Locate the cell with the specified text and output its (X, Y) center coordinate. 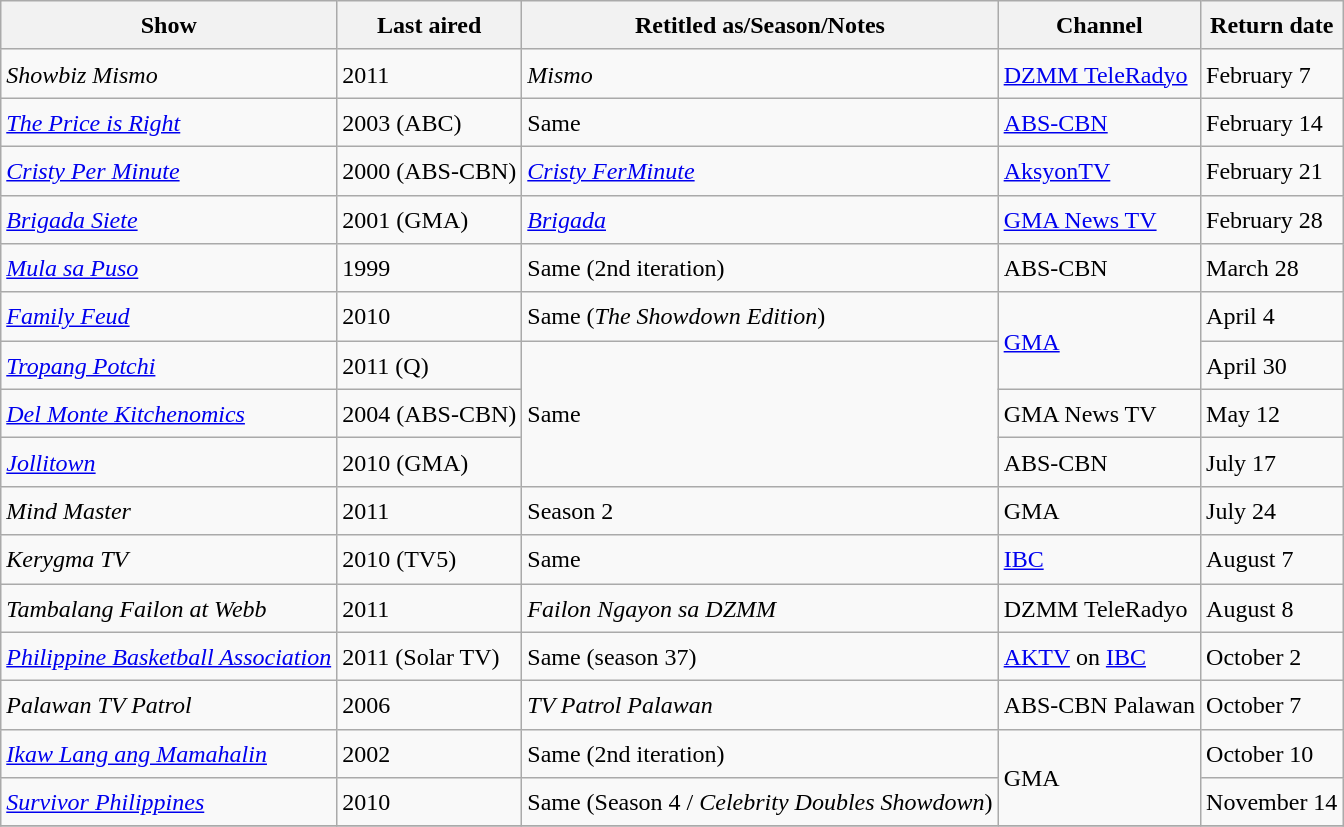
October 2 (1272, 656)
2011 (Solar TV) (430, 656)
2001 (GMA) (430, 220)
Show (169, 26)
October 10 (1272, 754)
Cristy FerMinute (760, 170)
Tambalang Failon at Webb (169, 608)
August 8 (1272, 608)
2006 (430, 706)
Brigada Siete (169, 220)
Return date (1272, 26)
The Price is Right (169, 122)
Retitled as/Season/Notes (760, 26)
April 30 (1272, 366)
Same (season 37) (760, 656)
TV Patrol Palawan (760, 706)
2002 (430, 754)
October 7 (1272, 706)
Last aired (430, 26)
Tropang Potchi (169, 366)
May 12 (1272, 414)
2000 (ABS-CBN) (430, 170)
February 28 (1272, 220)
IBC (1099, 560)
2011 (Q) (430, 366)
AksyonTV (1099, 170)
Del Monte Kitchenomics (169, 414)
AKTV on IBC (1099, 656)
April 4 (1272, 316)
ABS-CBN Palawan (1099, 706)
Brigada (760, 220)
Mind Master (169, 510)
November 14 (1272, 802)
Showbiz Mismo (169, 74)
Cristy Per Minute (169, 170)
2010 (TV5) (430, 560)
Mismo (760, 74)
Kerygma TV (169, 560)
February 7 (1272, 74)
Same (Season 4 / Celebrity Doubles Showdown) (760, 802)
Palawan TV Patrol (169, 706)
2003 (ABC) (430, 122)
February 14 (1272, 122)
Survivor Philippines (169, 802)
1999 (430, 268)
2004 (ABS-CBN) (430, 414)
Mula sa Puso (169, 268)
March 28 (1272, 268)
Family Feud (169, 316)
July 17 (1272, 462)
2010 (GMA) (430, 462)
Channel (1099, 26)
February 21 (1272, 170)
Season 2 (760, 510)
Jollitown (169, 462)
Ikaw Lang ang Mamahalin (169, 754)
Same (The Showdown Edition) (760, 316)
August 7 (1272, 560)
Philippine Basketball Association (169, 656)
July 24 (1272, 510)
Failon Ngayon sa DZMM (760, 608)
